For the text-containing cell, return its midpoint in [x, y] coordinate format. 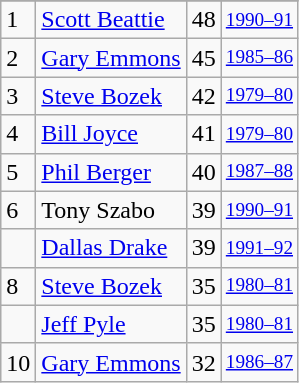
1986–87 [259, 362]
41 [204, 134]
Bill Joyce [111, 134]
1985–86 [259, 58]
1987–88 [259, 172]
1991–92 [259, 248]
10 [18, 362]
32 [204, 362]
8 [18, 286]
Dallas Drake [111, 248]
1 [18, 20]
2 [18, 58]
Phil Berger [111, 172]
6 [18, 210]
48 [204, 20]
Tony Szabo [111, 210]
4 [18, 134]
42 [204, 96]
40 [204, 172]
3 [18, 96]
5 [18, 172]
Jeff Pyle [111, 324]
Scott Beattie [111, 20]
45 [204, 58]
